Search for the cell housing the specified text and yield its (X, Y) center coordinate. 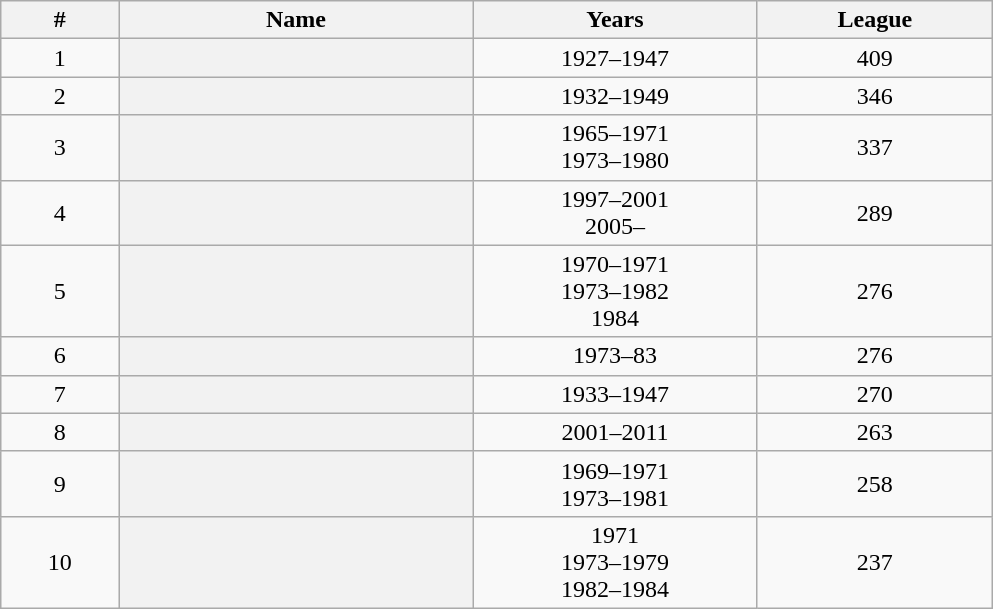
409 (875, 58)
346 (875, 96)
1932–1949 (614, 96)
258 (875, 484)
6 (60, 356)
5 (60, 291)
7 (60, 394)
Years (614, 20)
League (875, 20)
1969–19711973–1981 (614, 484)
1997–20012005– (614, 212)
4 (60, 212)
237 (875, 562)
1965–19711973–1980 (614, 148)
9 (60, 484)
1927–1947 (614, 58)
1970–19711973–19821984 (614, 291)
# (60, 20)
1 (60, 58)
263 (875, 432)
337 (875, 148)
3 (60, 148)
10 (60, 562)
289 (875, 212)
Name (296, 20)
1973–83 (614, 356)
19711973–19791982–1984 (614, 562)
2001–2011 (614, 432)
2 (60, 96)
270 (875, 394)
1933–1947 (614, 394)
8 (60, 432)
